Search for the cell housing the specified text and yield its [x, y] center coordinate. 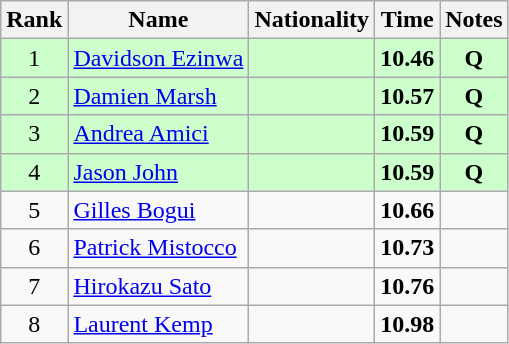
2 [34, 96]
Laurent Kemp [158, 324]
10.76 [408, 286]
Gilles Bogui [158, 210]
5 [34, 210]
Time [408, 20]
Jason John [158, 172]
Damien Marsh [158, 96]
3 [34, 134]
7 [34, 286]
Davidson Ezinwa [158, 58]
Patrick Mistocco [158, 248]
6 [34, 248]
10.46 [408, 58]
10.66 [408, 210]
8 [34, 324]
Name [158, 20]
10.57 [408, 96]
1 [34, 58]
Notes [474, 20]
Hirokazu Sato [158, 286]
10.98 [408, 324]
Andrea Amici [158, 134]
Rank [34, 20]
4 [34, 172]
Nationality [312, 20]
10.73 [408, 248]
